Provide the [X, Y] coordinate of the cell's center where the given text is located.  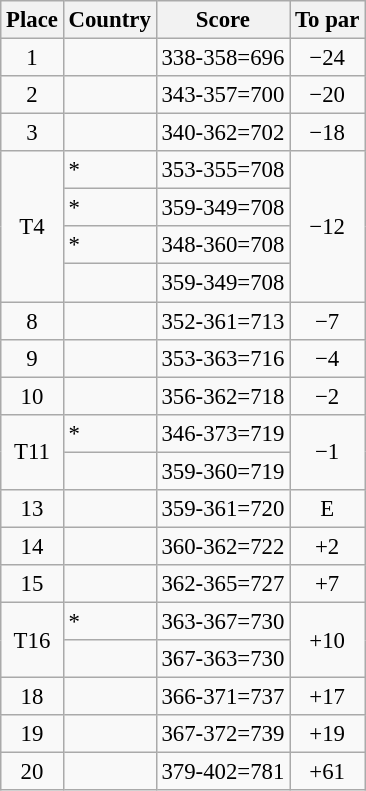
9 [32, 358]
−20 [328, 95]
359-361=720 [223, 509]
13 [32, 509]
−24 [328, 58]
346-373=719 [223, 433]
Country [110, 20]
+61 [328, 772]
1 [32, 58]
356-362=718 [223, 396]
362-365=727 [223, 584]
−2 [328, 396]
15 [32, 584]
359-360=719 [223, 471]
8 [32, 321]
366-371=737 [223, 697]
2 [32, 95]
T16 [32, 640]
E [328, 509]
+2 [328, 546]
353-363=716 [223, 358]
338-358=696 [223, 58]
20 [32, 772]
Score [223, 20]
367-363=730 [223, 659]
348-360=708 [223, 245]
+17 [328, 697]
343-357=700 [223, 95]
T4 [32, 226]
−4 [328, 358]
+19 [328, 734]
−18 [328, 133]
+7 [328, 584]
379-402=781 [223, 772]
3 [32, 133]
−1 [328, 452]
363-367=730 [223, 621]
353-355=708 [223, 170]
18 [32, 697]
14 [32, 546]
T11 [32, 452]
−7 [328, 321]
10 [32, 396]
360-362=722 [223, 546]
340-362=702 [223, 133]
Place [32, 20]
352-361=713 [223, 321]
−12 [328, 226]
To par [328, 20]
+10 [328, 640]
19 [32, 734]
367-372=739 [223, 734]
